Identify which cell holds the provided text, then report its [x, y] central coordinate. 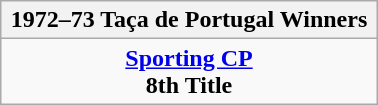
1972–73 Taça de Portugal Winners [189, 20]
Sporting CP8th Title [189, 72]
